Return (X, Y) of the center of cell containing provided text 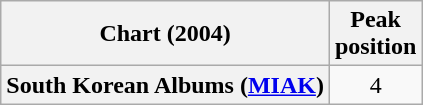
Peakposition (375, 34)
4 (375, 85)
Chart (2004) (166, 34)
South Korean Albums (MIAK) (166, 85)
